Search for the cell housing the specified text and yield its (X, Y) center coordinate. 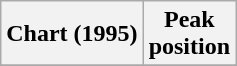
Chart (1995) (72, 34)
Peakposition (189, 34)
